From the cell containing the given text, extract its center point as (X, Y) coordinate. 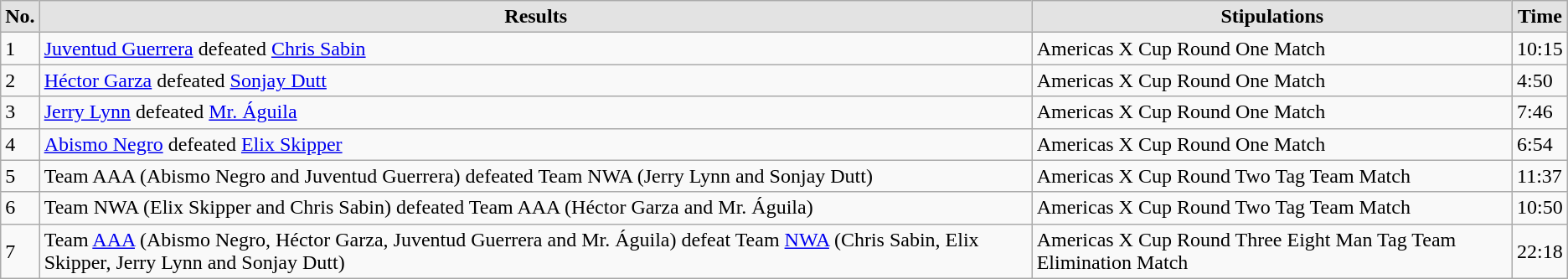
11:37 (1540, 176)
10:50 (1540, 208)
4:50 (1540, 80)
Héctor Garza defeated Sonjay Dutt (536, 80)
Abismo Negro defeated Elix Skipper (536, 144)
5 (20, 176)
10:15 (1540, 49)
Team NWA (Elix Skipper and Chris Sabin) defeated Team AAA (Héctor Garza and Mr. Águila) (536, 208)
4 (20, 144)
3 (20, 112)
Americas X Cup Round Three Eight Man Tag Team Elimination Match (1271, 251)
Time (1540, 17)
2 (20, 80)
Stipulations (1271, 17)
Team AAA (Abismo Negro and Juventud Guerrera) defeated Team NWA (Jerry Lynn and Sonjay Dutt) (536, 176)
22:18 (1540, 251)
No. (20, 17)
Team AAA (Abismo Negro, Héctor Garza, Juventud Guerrera and Mr. Águila) defeat Team NWA (Chris Sabin, Elix Skipper, Jerry Lynn and Sonjay Dutt) (536, 251)
6 (20, 208)
7:46 (1540, 112)
1 (20, 49)
Results (536, 17)
Jerry Lynn defeated Mr. Águila (536, 112)
Juventud Guerrera defeated Chris Sabin (536, 49)
6:54 (1540, 144)
7 (20, 251)
